From the cell containing the given text, extract its center point as (x, y) coordinate. 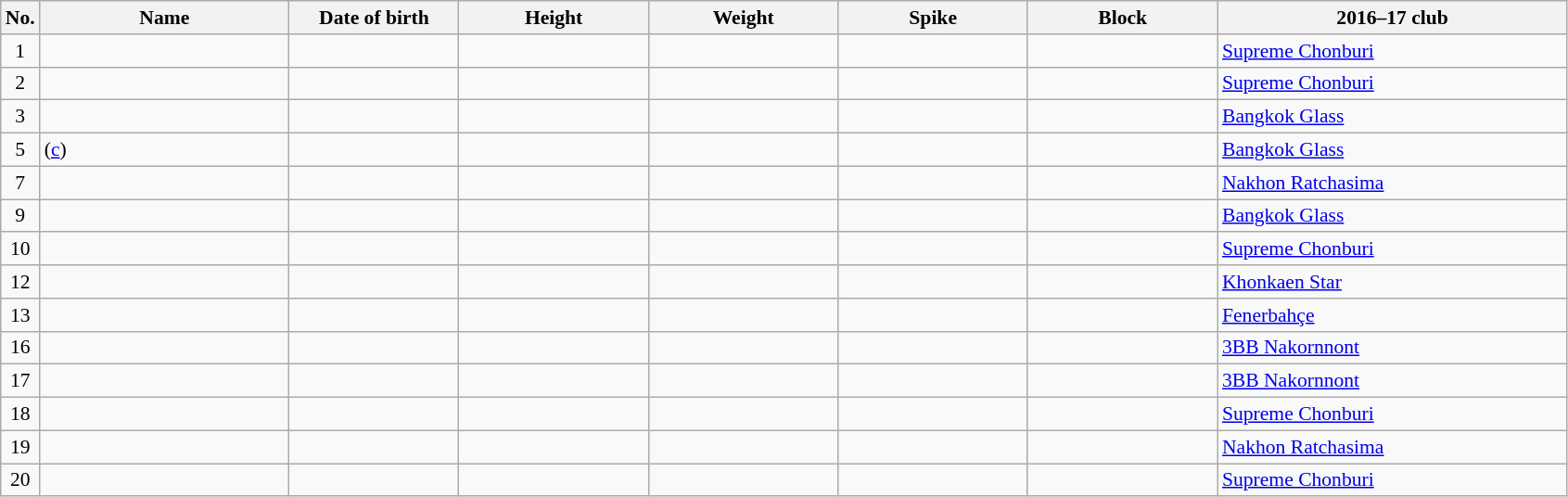
No. (20, 18)
9 (20, 216)
Block (1122, 18)
Spike (933, 18)
13 (20, 315)
16 (20, 348)
10 (20, 249)
Name (165, 18)
12 (20, 282)
20 (20, 480)
Fenerbahçe (1393, 315)
Date of birth (375, 18)
17 (20, 381)
7 (20, 183)
Height (555, 18)
3 (20, 117)
18 (20, 414)
5 (20, 150)
2016–17 club (1393, 18)
Khonkaen Star (1393, 282)
(c) (165, 150)
Weight (744, 18)
2 (20, 83)
19 (20, 447)
1 (20, 51)
